Capture the cell that displays the provided text and extract its (X, Y) central coordinate. 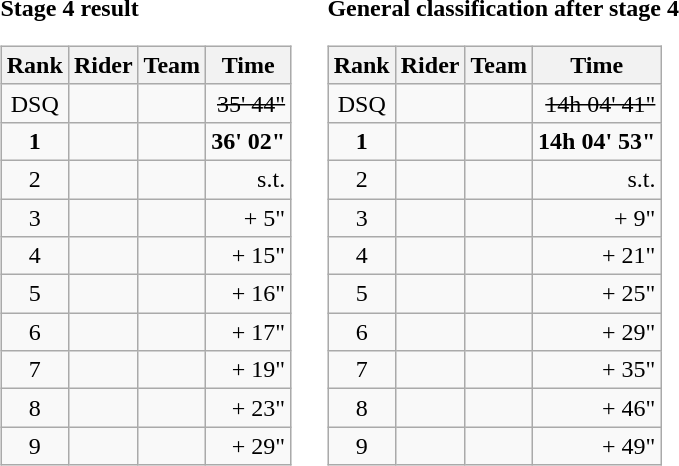
14h 04' 41" (597, 103)
+ 17" (248, 332)
+ 23" (248, 408)
+ 9" (597, 217)
35' 44" (248, 103)
+ 25" (597, 294)
+ 19" (248, 370)
+ 49" (597, 446)
+ 21" (597, 256)
36' 02" (248, 141)
+ 46" (597, 408)
+ 5" (248, 217)
+ 35" (597, 370)
14h 04' 53" (597, 141)
+ 15" (248, 256)
+ 16" (248, 294)
